From the cell containing the given text, extract its center point as (x, y) coordinate. 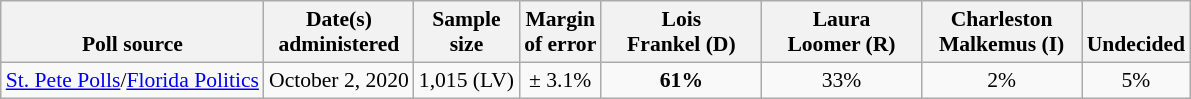
St. Pete Polls/Florida Politics (132, 80)
Poll source (132, 32)
Samplesize (466, 32)
2% (1002, 80)
Date(s)administered (339, 32)
Marginof error (560, 32)
Undecided (1136, 32)
LoisFrankel (D) (681, 32)
1,015 (LV) (466, 80)
61% (681, 80)
LauraLoomer (R) (841, 32)
± 3.1% (560, 80)
5% (1136, 80)
October 2, 2020 (339, 80)
33% (841, 80)
CharlestonMalkemus (I) (1002, 32)
